Locate the cell with the specified text and output its [X, Y] center coordinate. 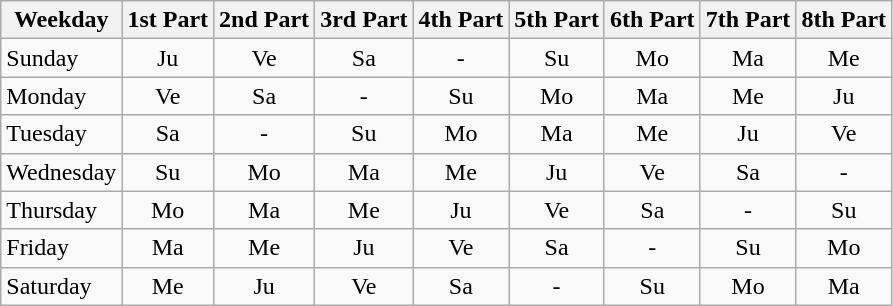
1st Part [168, 20]
Friday [62, 248]
5th Part [557, 20]
2nd Part [264, 20]
8th Part [844, 20]
Saturday [62, 286]
7th Part [748, 20]
Tuesday [62, 134]
Wednesday [62, 172]
3rd Part [364, 20]
4th Part [461, 20]
6th Part [652, 20]
Monday [62, 96]
Weekday [62, 20]
Sunday [62, 58]
Thursday [62, 210]
